Identify which cell holds the provided text, then report its [X, Y] central coordinate. 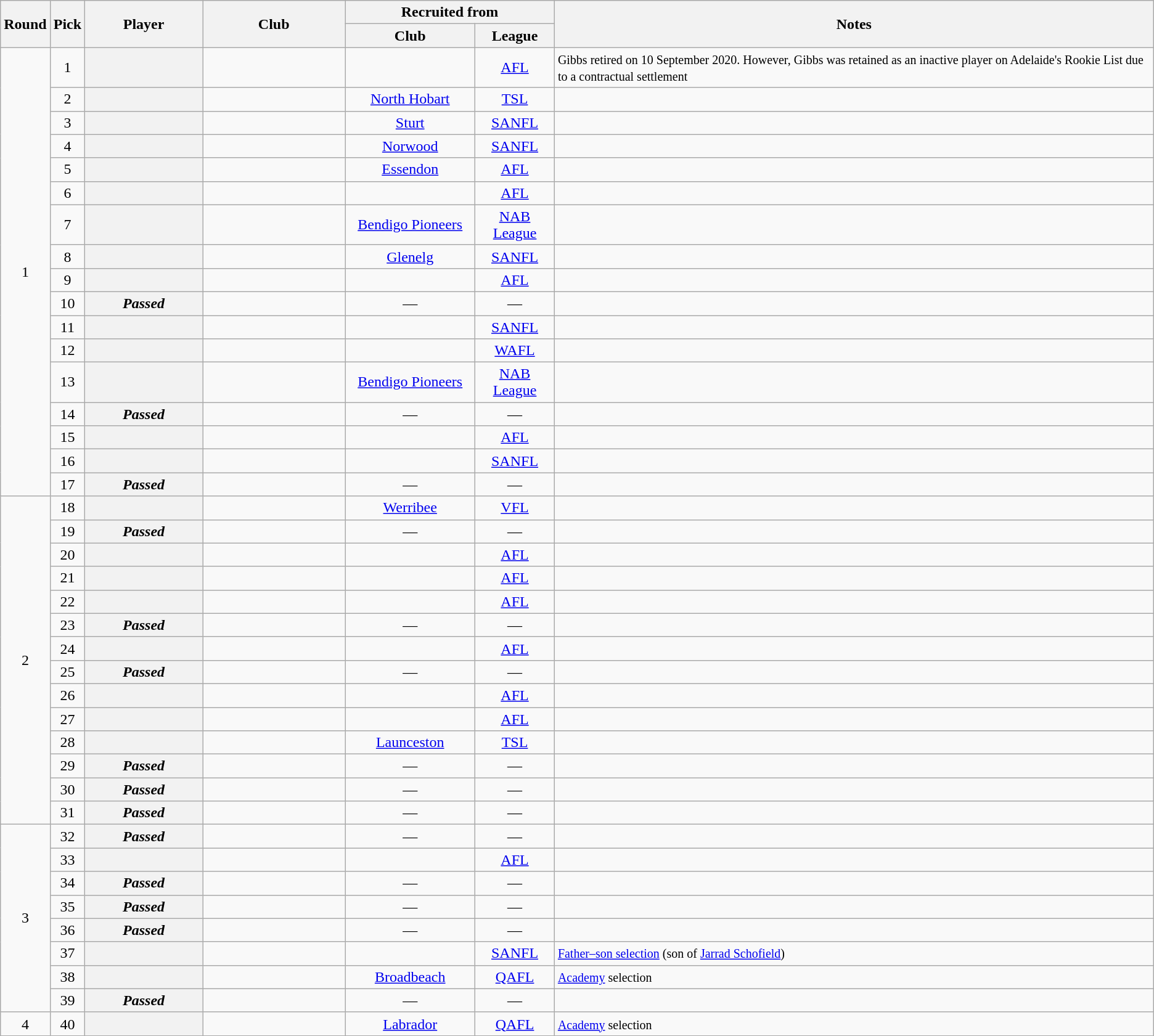
6 [67, 193]
24 [67, 648]
19 [67, 531]
16 [67, 461]
28 [67, 743]
Norwood [411, 146]
23 [67, 625]
22 [67, 602]
25 [67, 672]
Labrador [411, 1024]
35 [67, 907]
18 [67, 508]
Player [144, 24]
Father–son selection (son of Jarrad Schofield) [854, 953]
Pick [67, 24]
12 [67, 351]
Werribee [411, 508]
14 [67, 414]
Recruited from [450, 12]
11 [67, 327]
5 [67, 169]
8 [67, 256]
Round [25, 24]
20 [67, 555]
38 [67, 977]
39 [67, 1000]
9 [67, 280]
26 [67, 695]
37 [67, 953]
34 [67, 883]
30 [67, 789]
Launceston [411, 743]
10 [67, 303]
29 [67, 766]
VFL [515, 508]
Notes [854, 24]
13 [67, 382]
21 [67, 578]
Broadbeach [411, 977]
15 [67, 438]
Sturt [411, 123]
WAFL [515, 351]
North Hobart [411, 99]
17 [67, 484]
Essendon [411, 169]
Gibbs retired on 10 September 2020. However, Gibbs was retained as an inactive player on Adelaide's Rookie List due to a contractual settlement [854, 68]
31 [67, 813]
27 [67, 719]
40 [67, 1024]
32 [67, 836]
Glenelg [411, 256]
League [515, 36]
7 [67, 224]
33 [67, 860]
36 [67, 930]
